Return the (x, y) coordinate for the center point of the cell that contains the specified text.  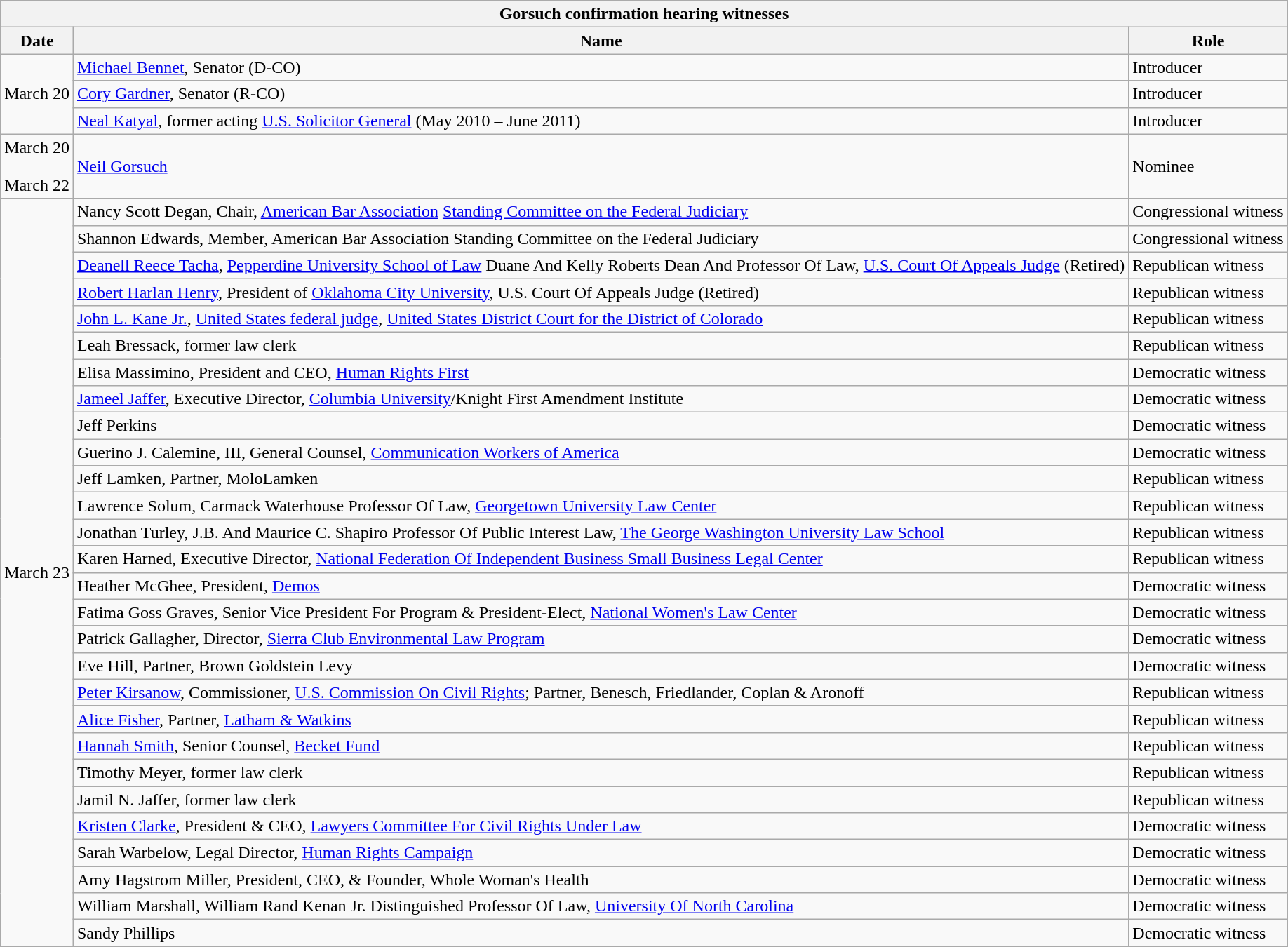
Guerino J. Calemine, III, General Counsel, Communication Workers of America (601, 452)
Date (37, 41)
Jameel Jaffer, Executive Director, Columbia University/Knight First Amendment Institute (601, 399)
Sarah Warbelow, Legal Director, Human Rights Campaign (601, 853)
Leah Bressack, former law clerk (601, 345)
Karen Harned, Executive Director, National Federation Of Independent Business Small Business Legal Center (601, 559)
Amy Hagstrom Miller, President, CEO, & Founder, Whole Woman's Health (601, 880)
Nancy Scott Degan, Chair, American Bar Association Standing Committee on the Federal Judiciary (601, 212)
Alice Fisher, Partner, Latham & Watkins (601, 719)
Shannon Edwards, Member, American Bar Association Standing Committee on the Federal Judiciary (601, 239)
Lawrence Solum, Carmack Waterhouse Professor Of Law, Georgetown University Law Center (601, 506)
Hannah Smith, Senior Counsel, Becket Fund (601, 746)
Timothy Meyer, former law clerk (601, 772)
March 20 (37, 94)
Jeff Lamken, Partner, MoloLamken (601, 479)
Jeff Perkins (601, 426)
Kristen Clarke, President & CEO, Lawyers Committee For Civil Rights Under Law (601, 826)
Nominee (1208, 166)
Patrick Gallagher, Director, Sierra Club Environmental Law Program (601, 639)
Elisa Massimino, President and CEO, Human Rights First (601, 372)
Robert Harlan Henry, President of Oklahoma City University, U.S. Court Of Appeals Judge (Retired) (601, 292)
Eve Hill, Partner, Brown Goldstein Levy (601, 666)
March 23 (37, 572)
Jonathan Turley, J.B. And Maurice C. Shapiro Professor Of Public Interest Law, The George Washington University Law School (601, 532)
Sandy Phillips (601, 933)
Neal Katyal, former acting U.S. Solicitor General (May 2010 – June 2011) (601, 121)
Deanell Reece Tacha, Pepperdine University School of Law Duane And Kelly Roberts Dean And Professor Of Law, U.S. Court Of Appeals Judge (Retired) (601, 265)
Jamil N. Jaffer, former law clerk (601, 799)
William Marshall, William Rand Kenan Jr. Distinguished Professor Of Law, University Of North Carolina (601, 906)
Heather McGhee, President, Demos (601, 586)
Neil Gorsuch (601, 166)
Role (1208, 41)
John L. Kane Jr., United States federal judge, United States District Court for the District of Colorado (601, 318)
March 20March 22 (37, 166)
Michael Bennet, Senator (D-CO) (601, 67)
Fatima Goss Graves, Senior Vice President For Program & President-Elect, National Women's Law Center (601, 612)
Name (601, 41)
Peter Kirsanow, Commissioner, U.S. Commission On Civil Rights; Partner, Benesch, Friedlander, Coplan & Aronoff (601, 692)
Gorsuch confirmation hearing witnesses (644, 14)
Cory Gardner, Senator (R-CO) (601, 94)
